Scan for the cell matching the given text and deliver its (x, y) coordinate at center. 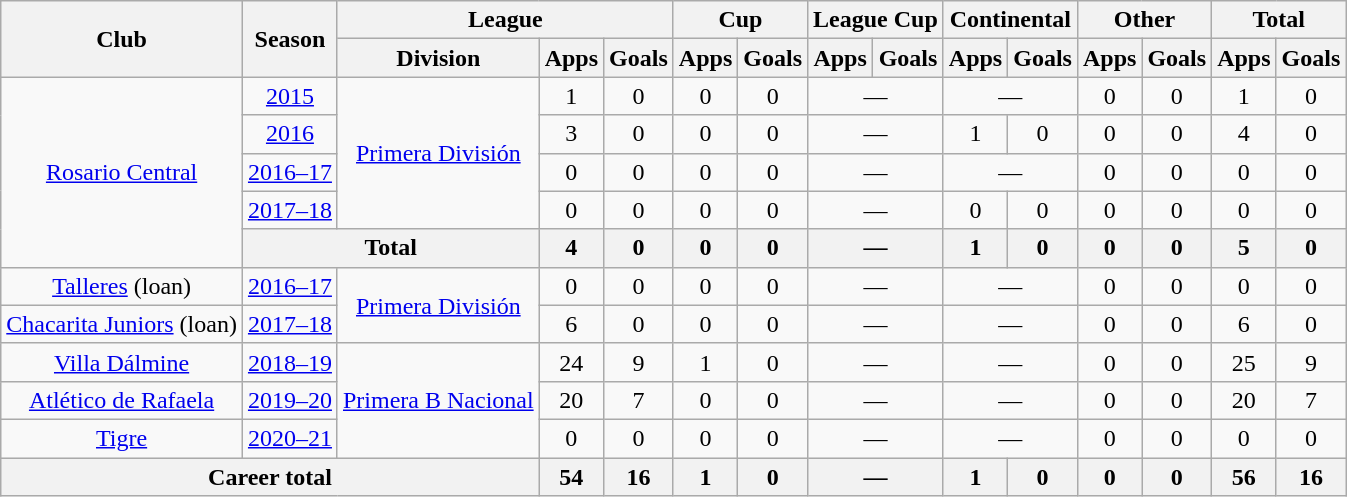
League Cup (876, 20)
56 (1244, 477)
2016 (290, 134)
3 (571, 134)
Season (290, 39)
Villa Dálmine (122, 362)
Tigre (122, 438)
Club (122, 39)
League (505, 20)
2018–19 (290, 362)
54 (571, 477)
Cup (740, 20)
Primera B Nacional (438, 400)
Division (438, 58)
Other (1144, 20)
Atlético de Rafaela (122, 400)
24 (571, 362)
Career total (270, 477)
Talleres (loan) (122, 286)
2019–20 (290, 400)
5 (1244, 248)
2020–21 (290, 438)
Rosario Central (122, 172)
25 (1244, 362)
Chacarita Juniors (loan) (122, 324)
Continental (1010, 20)
2015 (290, 96)
